Detect which cell encompasses the target text, then output its [X, Y] center coordinate. 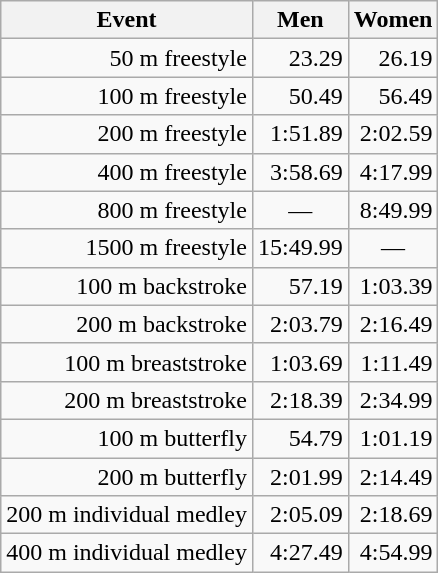
200 m freestyle [127, 134]
200 m breaststroke [127, 400]
100 m breaststroke [127, 362]
100 m freestyle [127, 96]
4:54.99 [393, 553]
2:18.39 [300, 400]
2:14.49 [393, 477]
100 m backstroke [127, 286]
54.79 [300, 438]
1500 m freestyle [127, 248]
26.19 [393, 58]
200 m butterfly [127, 477]
2:05.09 [300, 515]
1:01.19 [393, 438]
1:51.89 [300, 134]
2:03.79 [300, 324]
1:03.39 [393, 286]
1:03.69 [300, 362]
200 m backstroke [127, 324]
400 m individual medley [127, 553]
56.49 [393, 96]
Men [300, 20]
800 m freestyle [127, 210]
Event [127, 20]
400 m freestyle [127, 172]
100 m butterfly [127, 438]
57.19 [300, 286]
2:34.99 [393, 400]
1:11.49 [393, 362]
50.49 [300, 96]
3:58.69 [300, 172]
4:17.99 [393, 172]
2:18.69 [393, 515]
8:49.99 [393, 210]
Women [393, 20]
15:49.99 [300, 248]
200 m individual medley [127, 515]
50 m freestyle [127, 58]
4:27.49 [300, 553]
2:01.99 [300, 477]
2:16.49 [393, 324]
23.29 [300, 58]
2:02.59 [393, 134]
